Output the [x, y] coordinate of the center of the cell containing the given text.  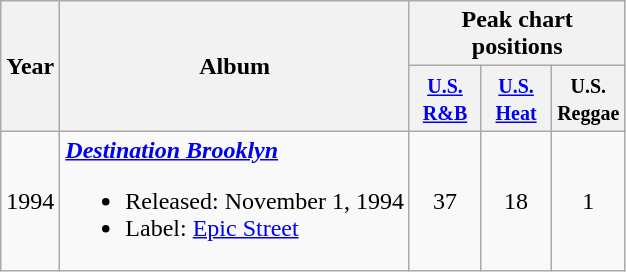
18 [516, 201]
U.S. Heat [516, 98]
Year [30, 66]
Destination BrooklynReleased: November 1, 1994Label: Epic Street [235, 201]
Album [235, 66]
U.S. R&B [444, 98]
Peak chart positions [516, 34]
1994 [30, 201]
1 [588, 201]
U.S. Reggae [588, 98]
37 [444, 201]
